For the text-containing cell, return its midpoint in (x, y) coordinate format. 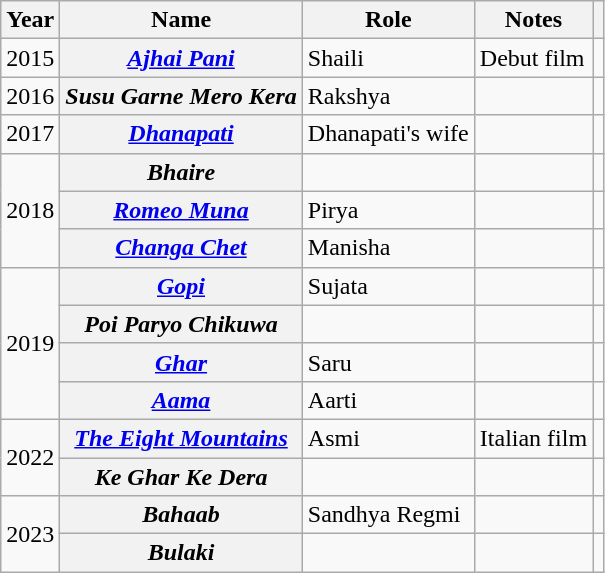
Notes (533, 20)
Rakshya (388, 96)
Poi Paryo Chikuwa (181, 324)
Aarti (388, 400)
Sujata (388, 286)
Sandhya Regmi (388, 515)
2015 (30, 58)
Dhanapati's wife (388, 134)
Romeo Muna (181, 210)
Italian film (533, 438)
Asmi (388, 438)
2023 (30, 534)
Bulaki (181, 553)
Bahaab (181, 515)
Pirya (388, 210)
Bhaire (181, 172)
Gopi (181, 286)
Saru (388, 362)
The Eight Mountains (181, 438)
Role (388, 20)
2019 (30, 343)
2022 (30, 457)
Ajhai Pani (181, 58)
Shaili (388, 58)
Ghar (181, 362)
Dhanapati (181, 134)
Ke Ghar Ke Dera (181, 477)
2018 (30, 210)
Manisha (388, 248)
2016 (30, 96)
Aama (181, 400)
2017 (30, 134)
Changa Chet (181, 248)
Debut film (533, 58)
Name (181, 20)
Year (30, 20)
Susu Garne Mero Kera (181, 96)
